Extract the (x, y) coordinate from the center of the cell holding the provided text.  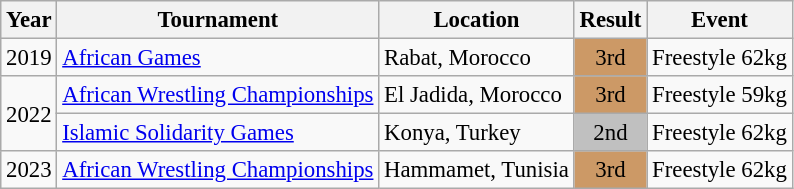
El Jadida, Morocco (476, 95)
2023 (29, 170)
Location (476, 20)
2022 (29, 114)
African Games (218, 58)
Event (720, 20)
Result (610, 20)
Hammamet, Tunisia (476, 170)
2019 (29, 58)
Islamic Solidarity Games (218, 133)
Tournament (218, 20)
Year (29, 20)
Konya, Turkey (476, 133)
Freestyle 59kg (720, 95)
Rabat, Morocco (476, 58)
2nd (610, 133)
